Capture the cell that displays the provided text and extract its (X, Y) central coordinate. 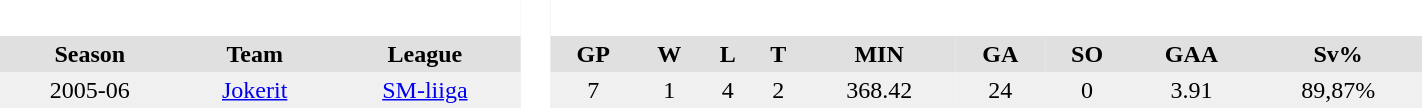
SM-liiga (425, 90)
4 (727, 90)
T (778, 54)
368.42 (878, 90)
Season (90, 54)
GAA (1191, 54)
Jokerit (255, 90)
2 (778, 90)
3.91 (1191, 90)
2005-06 (90, 90)
L (727, 54)
GP (592, 54)
Sv% (1338, 54)
89,87% (1338, 90)
0 (1088, 90)
7 (592, 90)
GA (1000, 54)
SO (1088, 54)
League (425, 54)
MIN (878, 54)
W (670, 54)
Team (255, 54)
24 (1000, 90)
1 (670, 90)
